Locate the cell with the specified text and output its [x, y] center coordinate. 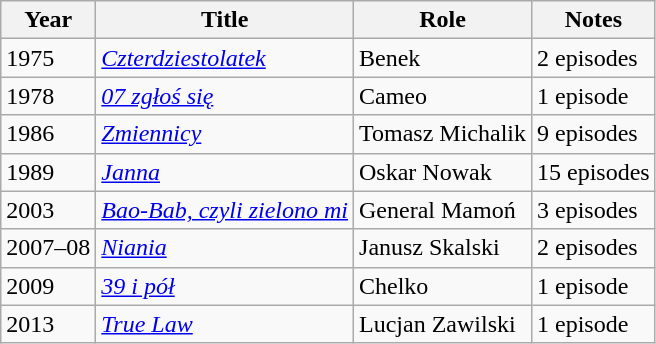
Cameo [443, 96]
1978 [48, 96]
Janusz Skalski [443, 248]
2003 [48, 210]
Niania [225, 248]
39 i pół [225, 286]
Notes [594, 20]
2009 [48, 286]
Lucjan Zawilski [443, 324]
2007–08 [48, 248]
07 zgłoś się [225, 96]
9 episodes [594, 134]
Tomasz Michalik [443, 134]
Bao-Bab, czyli zielono mi [225, 210]
Zmiennicy [225, 134]
Title [225, 20]
1986 [48, 134]
General Mamoń [443, 210]
Role [443, 20]
Czterdziestolatek [225, 58]
3 episodes [594, 210]
True Law [225, 324]
Janna [225, 172]
1975 [48, 58]
Chelko [443, 286]
15 episodes [594, 172]
2013 [48, 324]
Year [48, 20]
Oskar Nowak [443, 172]
Benek [443, 58]
1989 [48, 172]
